Provide the [X, Y] coordinate of the cell's center where the given text is located.  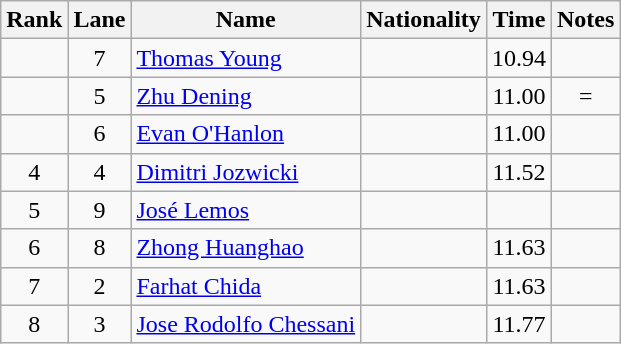
Evan O'Hanlon [246, 134]
Nationality [424, 20]
= [585, 96]
Name [246, 20]
Jose Rodolfo Chessani [246, 324]
10.94 [518, 58]
Dimitri Jozwicki [246, 172]
Thomas Young [246, 58]
Zhu Dening [246, 96]
José Lemos [246, 210]
Notes [585, 20]
Zhong Huanghao [246, 248]
11.77 [518, 324]
3 [100, 324]
Lane [100, 20]
Rank [34, 20]
11.52 [518, 172]
Farhat Chida [246, 286]
2 [100, 286]
9 [100, 210]
Time [518, 20]
